Capture the cell that displays the provided text and extract its (x, y) central coordinate. 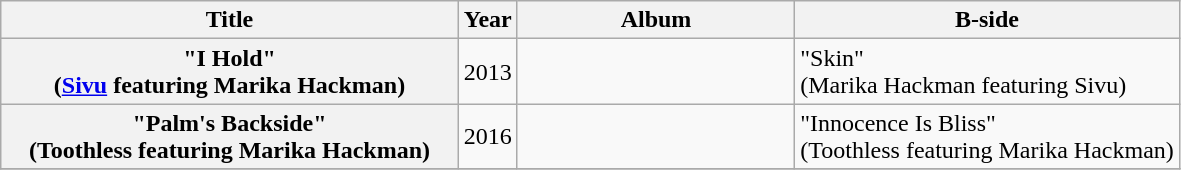
"Palm's Backside"(Toothless featuring Marika Hackman) (230, 136)
2013 (488, 72)
"Innocence Is Bliss"(Toothless featuring Marika Hackman) (988, 136)
2016 (488, 136)
B-side (988, 20)
Year (488, 20)
Album (656, 20)
"Skin"(Marika Hackman featuring Sivu) (988, 72)
Title (230, 20)
"I Hold"(Sivu featuring Marika Hackman) (230, 72)
